Extract the (x, y) coordinate from the center of the cell holding the provided text.  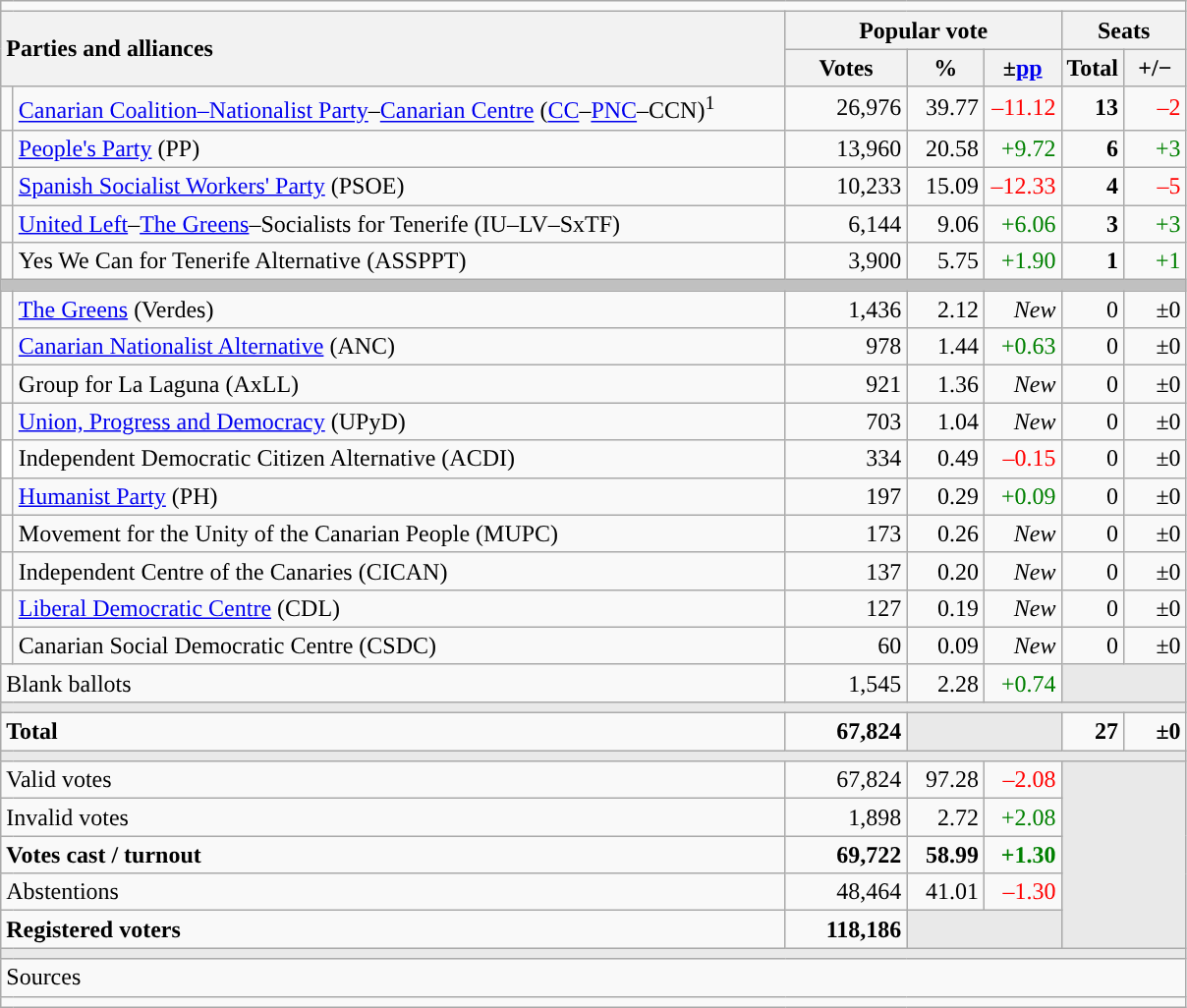
+2.08 (1022, 817)
1.36 (945, 384)
9.06 (945, 224)
4 (1093, 187)
Invalid votes (393, 817)
–1.30 (1022, 892)
20.58 (945, 148)
+0.74 (1022, 683)
97.28 (945, 780)
13,960 (846, 148)
3 (1093, 224)
334 (846, 459)
Seats (1124, 30)
921 (846, 384)
2.72 (945, 817)
–11.12 (1022, 108)
+1.30 (1022, 855)
2.12 (945, 309)
+0.09 (1022, 496)
Parties and alliances (393, 49)
+1 (1156, 261)
Liberal Democratic Centre (CDL) (399, 608)
2.28 (945, 683)
173 (846, 533)
39.77 (945, 108)
Independent Centre of the Canaries (CICAN) (399, 571)
Abstentions (393, 892)
Canarian Coalition–Nationalist Party–Canarian Centre (CC–PNC–CCN)1 (399, 108)
Yes We Can for Tenerife Alternative (ASSPPT) (399, 261)
127 (846, 608)
+9.72 (1022, 148)
0.26 (945, 533)
People's Party (PP) (399, 148)
+/− (1156, 68)
Sources (593, 978)
–2 (1156, 108)
Popular vote (924, 30)
% (945, 68)
0.29 (945, 496)
1,545 (846, 683)
6 (1093, 148)
Canarian Nationalist Alternative (ANC) (399, 347)
Votes (846, 68)
13 (1093, 108)
Independent Democratic Citizen Alternative (ACDI) (399, 459)
Group for La Laguna (AxLL) (399, 384)
69,722 (846, 855)
0.19 (945, 608)
118,186 (846, 929)
Spanish Socialist Workers' Party (PSOE) (399, 187)
15.09 (945, 187)
–12.33 (1022, 187)
–5 (1156, 187)
Blank ballots (393, 683)
Registered voters (393, 929)
60 (846, 645)
1 (1093, 261)
978 (846, 347)
The Greens (Verdes) (399, 309)
–0.15 (1022, 459)
3,900 (846, 261)
5.75 (945, 261)
–2.08 (1022, 780)
48,464 (846, 892)
Votes cast / turnout (393, 855)
0.09 (945, 645)
United Left–The Greens–Socialists for Tenerife (IU–LV–SxTF) (399, 224)
10,233 (846, 187)
1,898 (846, 817)
1.44 (945, 347)
+1.90 (1022, 261)
Humanist Party (PH) (399, 496)
197 (846, 496)
±pp (1022, 68)
1.04 (945, 421)
+6.06 (1022, 224)
Valid votes (393, 780)
26,976 (846, 108)
6,144 (846, 224)
58.99 (945, 855)
41.01 (945, 892)
0.49 (945, 459)
27 (1093, 732)
1,436 (846, 309)
137 (846, 571)
Union, Progress and Democracy (UPyD) (399, 421)
+0.63 (1022, 347)
Movement for the Unity of the Canarian People (MUPC) (399, 533)
0.20 (945, 571)
703 (846, 421)
Canarian Social Democratic Centre (CSDC) (399, 645)
